Determine the (X, Y) coordinate at the center of the cell enclosing the given text.  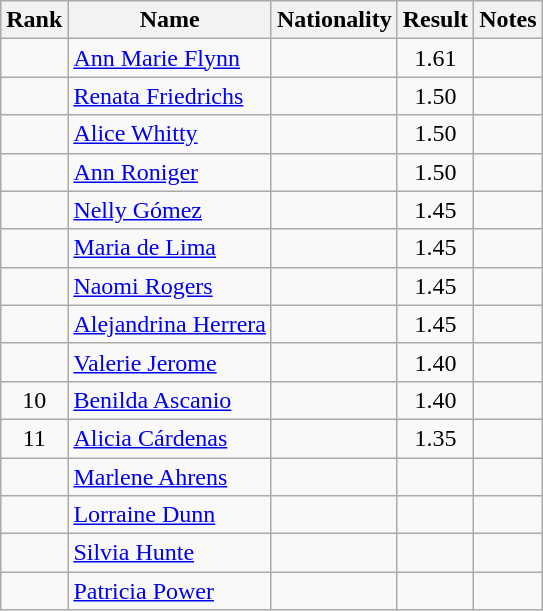
Naomi Rogers (170, 286)
1.61 (435, 58)
Benilda Ascanio (170, 400)
Alicia Cárdenas (170, 438)
Patricia Power (170, 591)
Valerie Jerome (170, 362)
11 (34, 438)
Silvia Hunte (170, 553)
Ann Marie Flynn (170, 58)
Ann Roniger (170, 172)
Notes (508, 20)
Lorraine Dunn (170, 515)
Maria de Lima (170, 248)
1.35 (435, 438)
Alice Whitty (170, 134)
Result (435, 20)
Renata Friedrichs (170, 96)
Name (170, 20)
Nelly Gómez (170, 210)
Nationality (334, 20)
Alejandrina Herrera (170, 324)
10 (34, 400)
Marlene Ahrens (170, 477)
Rank (34, 20)
